Locate the cell with the specified text and output its [x, y] center coordinate. 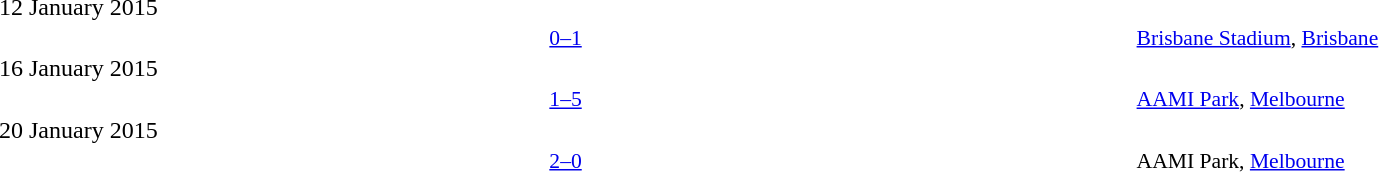
0–1 [566, 38]
1–5 [566, 99]
